Detect which cell encompasses the target text, then output its (X, Y) center coordinate. 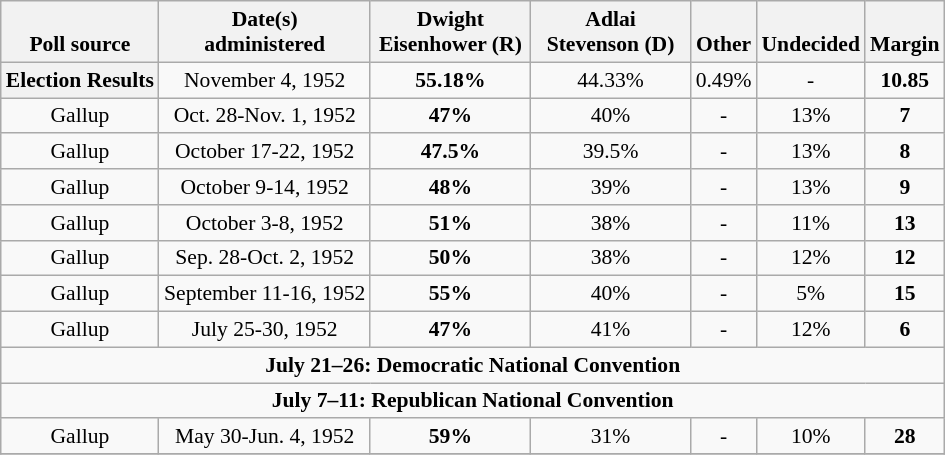
39.5% (610, 152)
October 17-22, 1952 (264, 152)
8 (905, 152)
11% (810, 223)
October 3-8, 1952 (264, 223)
15 (905, 294)
50% (450, 258)
41% (610, 330)
59% (450, 437)
44.33% (610, 80)
10% (810, 437)
May 30-Jun. 4, 1952 (264, 437)
28 (905, 437)
13 (905, 223)
Other (724, 32)
47.5% (450, 152)
Margin (905, 32)
September 11-16, 1952 (264, 294)
DwightEisenhower (R) (450, 32)
6 (905, 330)
July 7–11: Republican National Convention (473, 401)
AdlaiStevenson (D) (610, 32)
October 9-14, 1952 (264, 187)
Oct. 28-Nov. 1, 1952 (264, 116)
48% (450, 187)
November 4, 1952 (264, 80)
31% (610, 437)
55.18% (450, 80)
July 21–26: Democratic National Convention (473, 365)
10.85 (905, 80)
12 (905, 258)
July 25-30, 1952 (264, 330)
Sep. 28-Oct. 2, 1952 (264, 258)
Date(s)administered (264, 32)
5% (810, 294)
Poll source (80, 32)
Undecided (810, 32)
39% (610, 187)
7 (905, 116)
55% (450, 294)
Election Results (80, 80)
0.49% (724, 80)
51% (450, 223)
9 (905, 187)
